From the cell containing the given text, extract its center point as [x, y] coordinate. 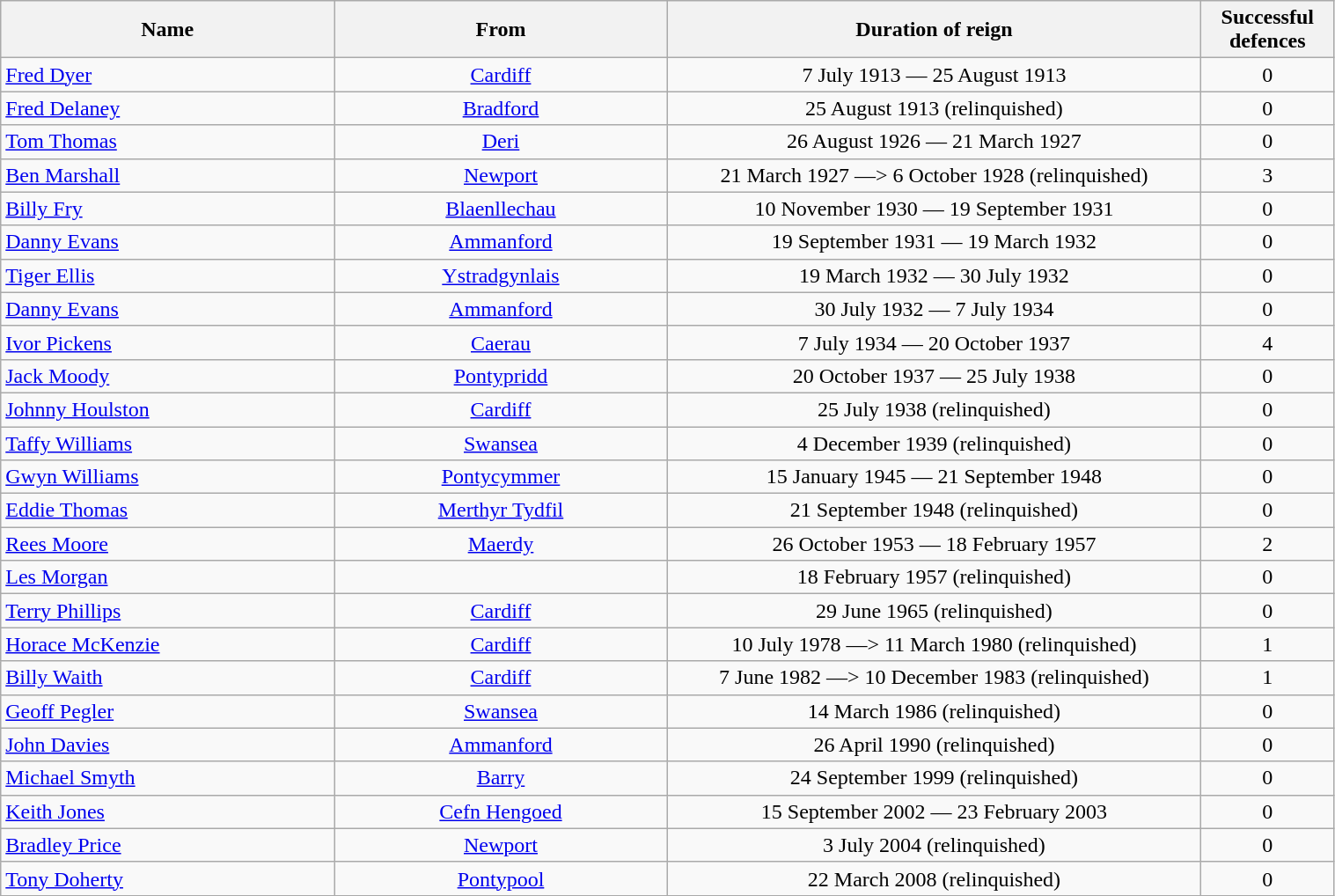
7 June 1982 —> 10 December 1983 (relinquished) [934, 678]
30 July 1932 — 7 July 1934 [934, 309]
Pontycymmer [502, 477]
Barry [502, 778]
Bradley Price [167, 845]
Horace McKenzie [167, 644]
Tom Thomas [167, 142]
Bradford [502, 108]
7 July 1913 — 25 August 1913 [934, 75]
Blaenllechau [502, 209]
24 September 1999 (relinquished) [934, 778]
Maerdy [502, 544]
26 October 1953 — 18 February 1957 [934, 544]
20 October 1937 — 25 July 1938 [934, 376]
Deri [502, 142]
Name [167, 30]
29 June 1965 (relinquished) [934, 611]
Caerau [502, 342]
3 July 2004 (relinquished) [934, 845]
From [502, 30]
Fred Dyer [167, 75]
15 September 2002 — 23 February 2003 [934, 812]
18 February 1957 (relinquished) [934, 577]
15 January 1945 — 21 September 1948 [934, 477]
4 December 1939 (relinquished) [934, 443]
21 September 1948 (relinquished) [934, 510]
Tiger Ellis [167, 275]
Duration of reign [934, 30]
Geoff Pegler [167, 711]
Ivor Pickens [167, 342]
Les Morgan [167, 577]
Jack Moody [167, 376]
Pontypridd [502, 376]
Merthyr Tydfil [502, 510]
Ystradgynlais [502, 275]
Tony Doherty [167, 878]
Fred Delaney [167, 108]
Pontypool [502, 878]
Taffy Williams [167, 443]
Ben Marshall [167, 175]
22 March 2008 (relinquished) [934, 878]
4 [1267, 342]
Billy Waith [167, 678]
Rees Moore [167, 544]
21 March 1927 —> 6 October 1928 (relinquished) [934, 175]
19 March 1932 — 30 July 1932 [934, 275]
Terry Phillips [167, 611]
Eddie Thomas [167, 510]
19 September 1931 — 19 March 1932 [934, 242]
Cefn Hengoed [502, 812]
Successful defences [1267, 30]
7 July 1934 — 20 October 1937 [934, 342]
2 [1267, 544]
Michael Smyth [167, 778]
3 [1267, 175]
Johnny Houlston [167, 409]
26 August 1926 — 21 March 1927 [934, 142]
Keith Jones [167, 812]
14 March 1986 (relinquished) [934, 711]
Billy Fry [167, 209]
Gwyn Williams [167, 477]
26 April 1990 (relinquished) [934, 745]
10 July 1978 —> 11 March 1980 (relinquished) [934, 644]
John Davies [167, 745]
25 July 1938 (relinquished) [934, 409]
10 November 1930 — 19 September 1931 [934, 209]
25 August 1913 (relinquished) [934, 108]
